Extract the (x, y) coordinate from the center of the cell holding the provided text.  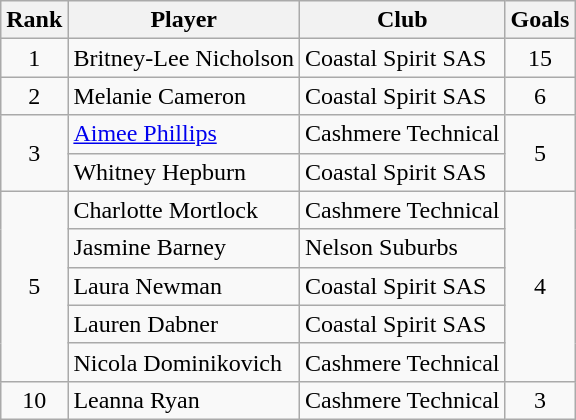
Rank (34, 20)
Nelson Suburbs (403, 248)
6 (540, 96)
Leanna Ryan (184, 400)
Aimee Phillips (184, 134)
Jasmine Barney (184, 248)
Nicola Dominikovich (184, 362)
15 (540, 58)
Goals (540, 20)
Club (403, 20)
4 (540, 286)
2 (34, 96)
Whitney Hepburn (184, 172)
Player (184, 20)
Charlotte Mortlock (184, 210)
Laura Newman (184, 286)
Lauren Dabner (184, 324)
1 (34, 58)
Melanie Cameron (184, 96)
10 (34, 400)
Britney-Lee Nicholson (184, 58)
